Output the (X, Y) coordinate of the center of the cell containing the given text.  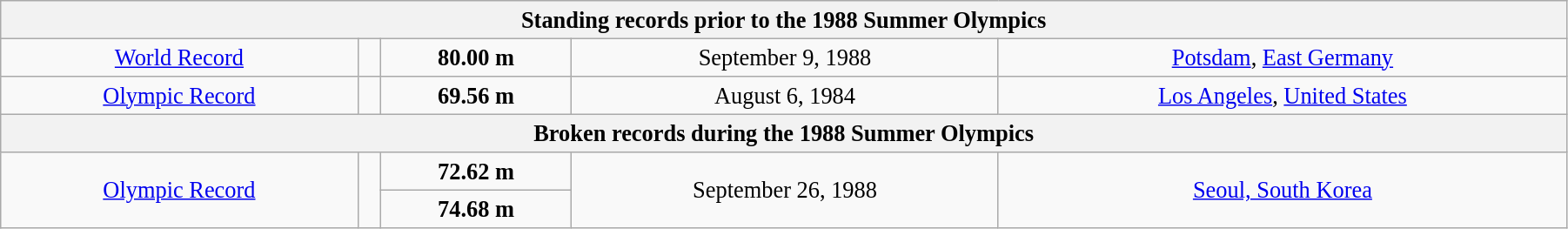
Seoul, South Korea (1283, 190)
Potsdam, East Germany (1283, 57)
74.68 m (475, 209)
Standing records prior to the 1988 Summer Olympics (784, 19)
Broken records during the 1988 Summer Olympics (784, 133)
72.62 m (475, 172)
69.56 m (475, 95)
September 9, 1988 (785, 57)
World Record (179, 57)
September 26, 1988 (785, 190)
80.00 m (475, 57)
Los Angeles, United States (1283, 95)
August 6, 1984 (785, 95)
